Find where the given text appears and provide that cell's center as [x, y] coordinate. 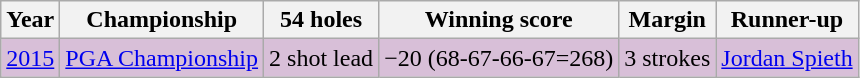
−20 (68-67-66-67=268) [499, 58]
2 shot lead [322, 58]
PGA Championship [162, 58]
Jordan Spieth [787, 58]
Year [30, 20]
Winning score [499, 20]
3 strokes [668, 58]
Margin [668, 20]
54 holes [322, 20]
Runner-up [787, 20]
2015 [30, 58]
Championship [162, 20]
